Search for the cell housing the specified text and yield its [x, y] center coordinate. 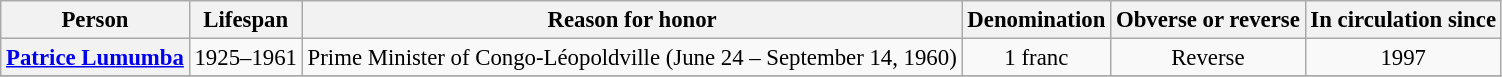
Reverse [1208, 58]
Obverse or reverse [1208, 20]
In circulation since [1403, 20]
Denomination [1036, 20]
Reason for honor [632, 20]
1 franc [1036, 58]
Prime Minister of Congo-Léopoldville (June 24 – September 14, 1960) [632, 58]
Patrice Lumumba [95, 58]
1925–1961 [246, 58]
1997 [1403, 58]
Lifespan [246, 20]
Person [95, 20]
